Pinpoint the cell where the given text exists, returning its (X, Y) midpoint coordinate. 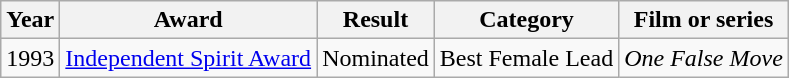
Year (30, 20)
Film or series (704, 20)
Best Female Lead (526, 58)
Category (526, 20)
1993 (30, 58)
Independent Spirit Award (188, 58)
One False Move (704, 58)
Award (188, 20)
Nominated (376, 58)
Result (376, 20)
